Determine the [X, Y] coordinate at the center of the cell enclosing the given text.  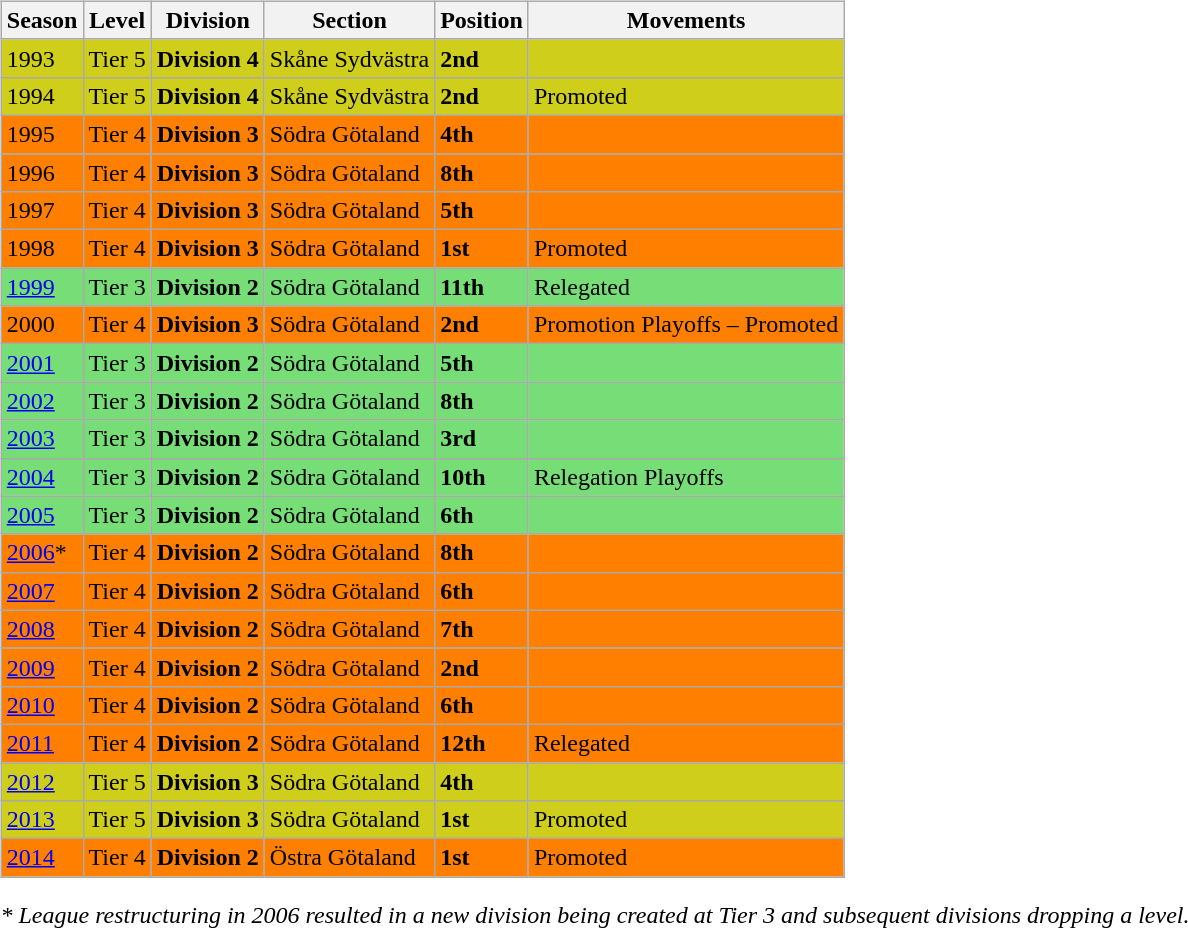
1998 [42, 249]
3rd [482, 439]
2014 [42, 858]
2010 [42, 705]
Relegation Playoffs [686, 477]
Movements [686, 20]
Promotion Playoffs – Promoted [686, 325]
Östra Götaland [349, 858]
2005 [42, 515]
2013 [42, 820]
2004 [42, 477]
2008 [42, 629]
2002 [42, 401]
1995 [42, 134]
1999 [42, 287]
Division [208, 20]
2006* [42, 553]
11th [482, 287]
Section [349, 20]
1993 [42, 58]
Level [117, 20]
2001 [42, 363]
10th [482, 477]
1996 [42, 173]
12th [482, 743]
2012 [42, 781]
2011 [42, 743]
1997 [42, 211]
2000 [42, 325]
2009 [42, 667]
Season [42, 20]
7th [482, 629]
1994 [42, 96]
2007 [42, 591]
2003 [42, 439]
Position [482, 20]
